Return [x, y] of the center of cell containing provided text 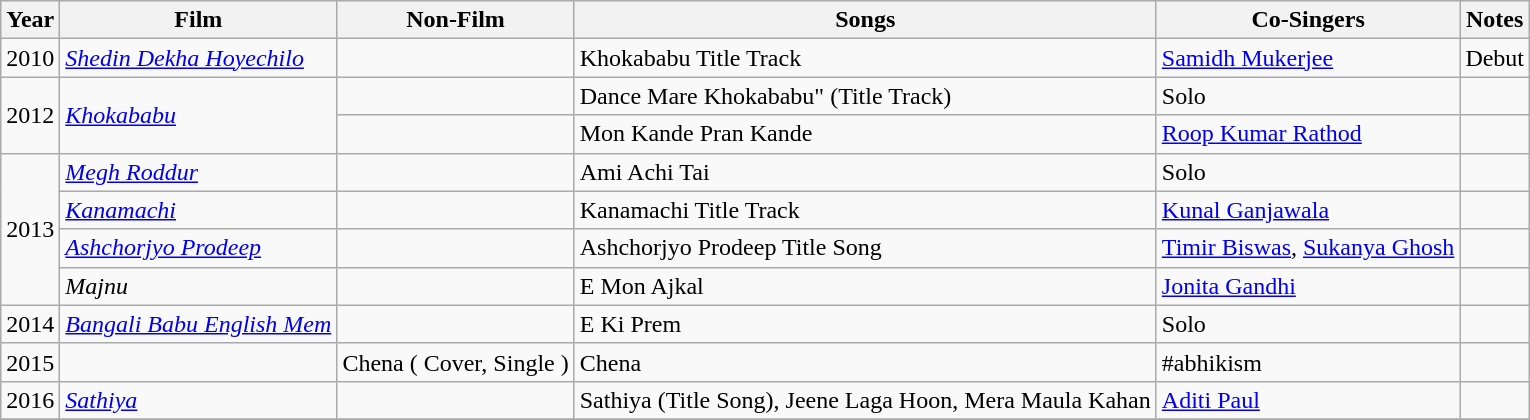
2013 [30, 229]
Sathiya [198, 400]
2012 [30, 115]
Khokababu Title Track [865, 58]
Chena ( Cover, Single ) [456, 362]
Khokababu [198, 115]
Co-Singers [1308, 20]
#abhikism [1308, 362]
Non-Film [456, 20]
Jonita Gandhi [1308, 286]
Samidh Mukerjee [1308, 58]
E Mon Ajkal [865, 286]
Mon Kande Pran Kande [865, 134]
Ashchorjyo Prodeep [198, 248]
Majnu [198, 286]
2015 [30, 362]
Film [198, 20]
Bangali Babu English Mem [198, 324]
Ashchorjyo Prodeep Title Song [865, 248]
2014 [30, 324]
Debut [1495, 58]
Kunal Ganjawala [1308, 210]
Timir Biswas, Sukanya Ghosh [1308, 248]
Dance Mare Khokababu" (Title Track) [865, 96]
Notes [1495, 20]
Sathiya (Title Song), Jeene Laga Hoon, Mera Maula Kahan [865, 400]
E Ki Prem [865, 324]
Aditi Paul [1308, 400]
2016 [30, 400]
Year [30, 20]
Kanamachi [198, 210]
Chena [865, 362]
Shedin Dekha Hoyechilo [198, 58]
Songs [865, 20]
Megh Roddur [198, 172]
Roop Kumar Rathod [1308, 134]
2010 [30, 58]
Ami Achi Tai [865, 172]
Kanamachi Title Track [865, 210]
